Scan for the cell matching the given text and deliver its [x, y] coordinate at center. 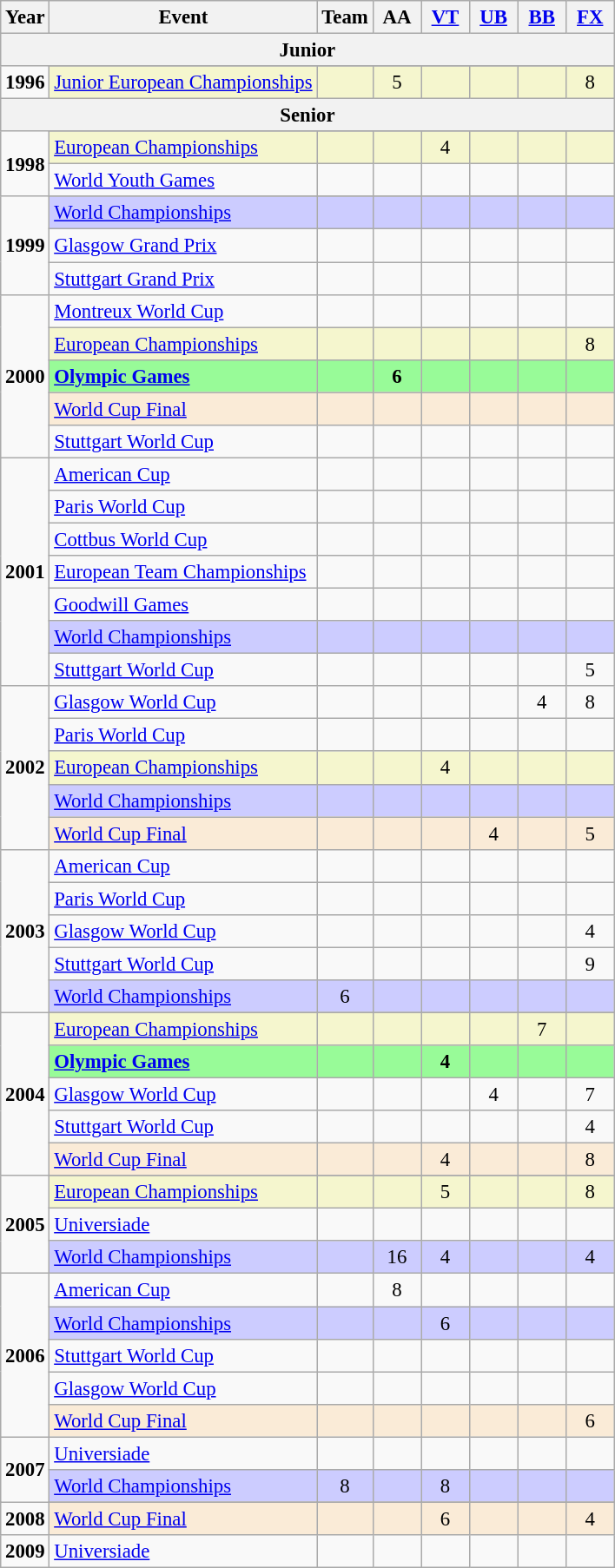
VT [446, 17]
Year [25, 17]
Event [183, 17]
9 [590, 964]
1998 [25, 163]
UB [493, 17]
Stuttgart Grand Prix [183, 279]
2004 [25, 1094]
BB [542, 17]
Junior [307, 50]
Junior European Championships [183, 82]
1996 [25, 82]
Goodwill Games [183, 605]
2002 [25, 768]
FX [590, 17]
1999 [25, 245]
Montreux World Cup [183, 311]
Cottbus World Cup [183, 539]
16 [397, 1258]
European Team Championships [183, 572]
2000 [25, 376]
2006 [25, 1355]
Team [345, 17]
2001 [25, 571]
2003 [25, 931]
2007 [25, 1469]
World Youth Games [183, 181]
2009 [25, 1552]
AA [397, 17]
Senior [307, 115]
Glasgow Grand Prix [183, 246]
2005 [25, 1224]
2008 [25, 1519]
